Scan for the cell matching the given text and deliver its (x, y) coordinate at center. 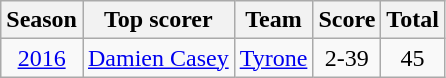
2016 (42, 58)
Score (347, 20)
Season (42, 20)
Total (413, 20)
Top scorer (158, 20)
Damien Casey (158, 58)
45 (413, 58)
2-39 (347, 58)
Team (274, 20)
Tyrone (274, 58)
